Determine the [x, y] coordinate at the center of the cell enclosing the given text.  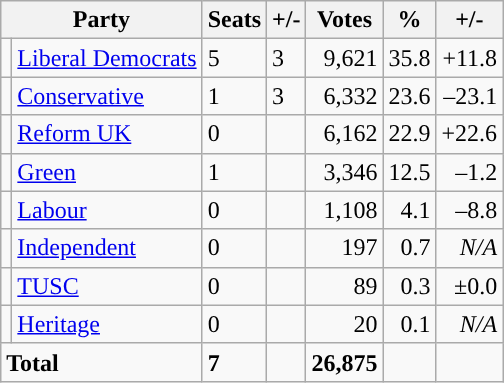
% [410, 20]
Conservative [107, 96]
Reform UK [107, 134]
Independent [107, 248]
7 [234, 362]
+22.6 [470, 134]
9,621 [344, 58]
22.9 [410, 134]
12.5 [410, 172]
1,108 [344, 210]
+11.8 [470, 58]
6,332 [344, 96]
Seats [234, 20]
0.1 [410, 324]
4.1 [410, 210]
0.3 [410, 286]
Total [102, 362]
–8.8 [470, 210]
35.8 [410, 58]
Labour [107, 210]
Green [107, 172]
Heritage [107, 324]
23.6 [410, 96]
6,162 [344, 134]
Liberal Democrats [107, 58]
Party [102, 20]
5 [234, 58]
26,875 [344, 362]
0.7 [410, 248]
20 [344, 324]
3,346 [344, 172]
±0.0 [470, 286]
–23.1 [470, 96]
TUSC [107, 286]
–1.2 [470, 172]
89 [344, 286]
Votes [344, 20]
197 [344, 248]
